Locate the cell with the specified text and output its [x, y] center coordinate. 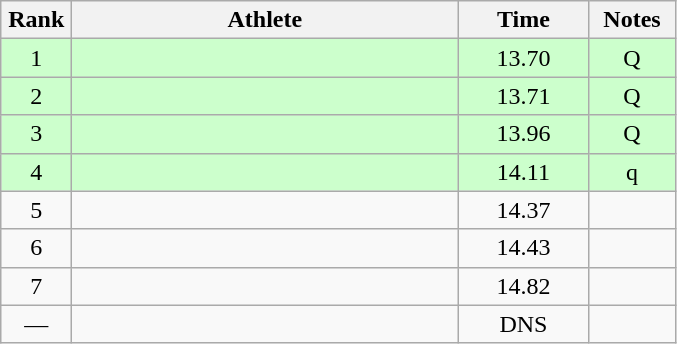
5 [36, 210]
1 [36, 58]
14.82 [524, 286]
7 [36, 286]
Time [524, 20]
14.43 [524, 248]
13.71 [524, 96]
Rank [36, 20]
Notes [632, 20]
DNS [524, 324]
14.11 [524, 172]
2 [36, 96]
14.37 [524, 210]
6 [36, 248]
13.70 [524, 58]
— [36, 324]
4 [36, 172]
3 [36, 134]
Athlete [265, 20]
13.96 [524, 134]
q [632, 172]
